Scan for the cell matching the given text and deliver its [x, y] coordinate at center. 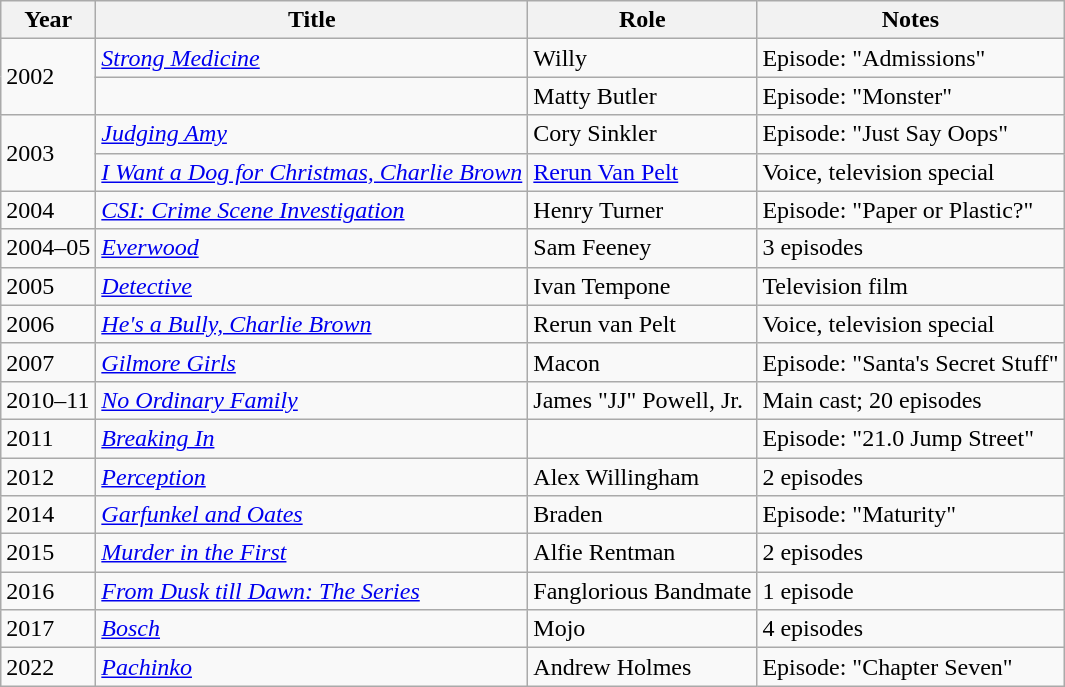
Title [312, 20]
Macon [642, 362]
Ivan Tempone [642, 286]
2015 [48, 553]
Episode: "Chapter Seven" [910, 667]
Episode: "21.0 Jump Street" [910, 438]
From Dusk till Dawn: The Series [312, 591]
3 episodes [910, 248]
Breaking In [312, 438]
2007 [48, 362]
He's a Bully, Charlie Brown [312, 324]
2012 [48, 477]
Judging Amy [312, 134]
Pachinko [312, 667]
Episode: "Santa's Secret Stuff" [910, 362]
Murder in the First [312, 553]
Matty Butler [642, 96]
2004 [48, 210]
Rerun van Pelt [642, 324]
Perception [312, 477]
Episode: "Just Say Oops" [910, 134]
2006 [48, 324]
2022 [48, 667]
Cory Sinkler [642, 134]
Garfunkel and Oates [312, 515]
Episode: "Maturity" [910, 515]
Episode: "Admissions" [910, 58]
Bosch [312, 629]
Main cast; 20 episodes [910, 400]
Strong Medicine [312, 58]
Episode: "Paper or Plastic?" [910, 210]
Notes [910, 20]
2002 [48, 77]
Rerun Van Pelt [642, 172]
I Want a Dog for Christmas, Charlie Brown [312, 172]
Role [642, 20]
4 episodes [910, 629]
2014 [48, 515]
2004–05 [48, 248]
Year [48, 20]
2011 [48, 438]
Braden [642, 515]
James "JJ" Powell, Jr. [642, 400]
No Ordinary Family [312, 400]
Television film [910, 286]
2010–11 [48, 400]
2005 [48, 286]
Henry Turner [642, 210]
Episode: "Monster" [910, 96]
Gilmore Girls [312, 362]
Alex Willingham [642, 477]
1 episode [910, 591]
CSI: Crime Scene Investigation [312, 210]
2016 [48, 591]
Alfie Rentman [642, 553]
Everwood [312, 248]
Mojo [642, 629]
2003 [48, 153]
Willy [642, 58]
Sam Feeney [642, 248]
2017 [48, 629]
Andrew Holmes [642, 667]
Detective [312, 286]
Fanglorious Bandmate [642, 591]
